Search for the cell housing the specified text and yield its [x, y] center coordinate. 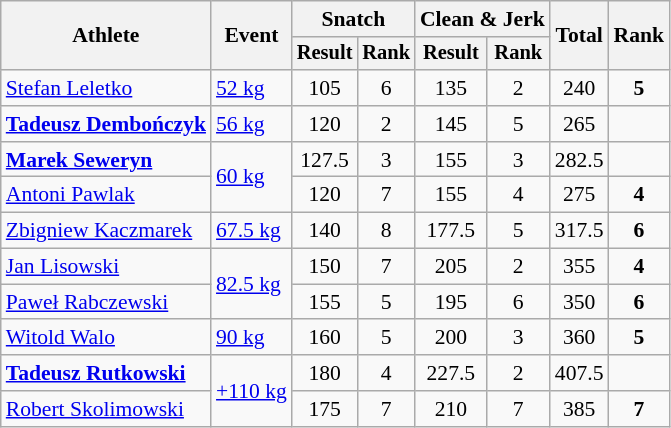
145 [451, 124]
Zbigniew Kaczmarek [106, 231]
Tadeusz Dembończyk [106, 124]
127.5 [325, 160]
175 [325, 409]
195 [451, 302]
82.5 kg [252, 284]
150 [325, 267]
317.5 [580, 231]
Stefan Leletko [106, 88]
210 [451, 409]
360 [580, 338]
205 [451, 267]
Marek Seweryn [106, 160]
Antoni Pawlak [106, 195]
177.5 [451, 231]
355 [580, 267]
52 kg [252, 88]
Event [252, 36]
105 [325, 88]
407.5 [580, 373]
8 [386, 231]
282.5 [580, 160]
Robert Skolimowski [106, 409]
Jan Lisowski [106, 267]
350 [580, 302]
265 [580, 124]
Clean & Jerk [482, 19]
Total [580, 36]
227.5 [451, 373]
160 [325, 338]
140 [325, 231]
135 [451, 88]
180 [325, 373]
Paweł Rabczewski [106, 302]
+110 kg [252, 390]
Tadeusz Rutkowski [106, 373]
Athlete [106, 36]
200 [451, 338]
60 kg [252, 178]
240 [580, 88]
56 kg [252, 124]
Witold Walo [106, 338]
67.5 kg [252, 231]
90 kg [252, 338]
385 [580, 409]
275 [580, 195]
Snatch [354, 19]
